Locate the cell with the specified text and output its (x, y) center coordinate. 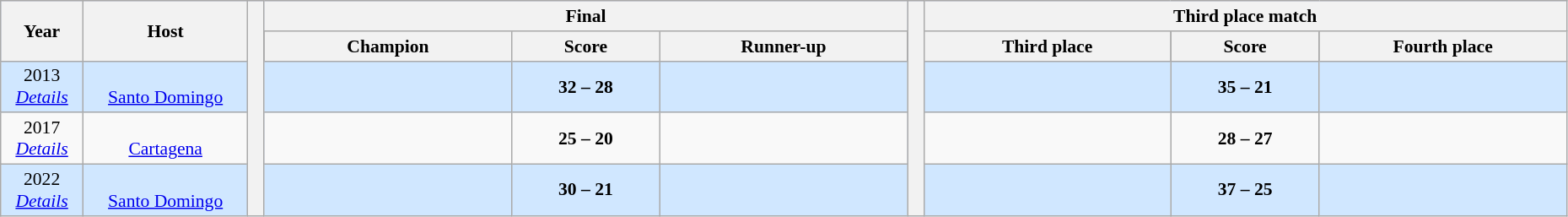
25 – 20 (586, 138)
2022Details (42, 191)
Year (42, 30)
Third place (1048, 46)
32 – 28 (586, 86)
37 – 25 (1245, 191)
Final (585, 16)
Runner-up (783, 46)
Fourth place (1442, 46)
2017Details (42, 138)
Third place match (1245, 16)
2013Details (42, 86)
30 – 21 (586, 191)
Host (165, 30)
Cartagena (165, 138)
Champion (388, 46)
35 – 21 (1245, 86)
28 – 27 (1245, 138)
